Pinpoint the cell where the given text exists, returning its (x, y) midpoint coordinate. 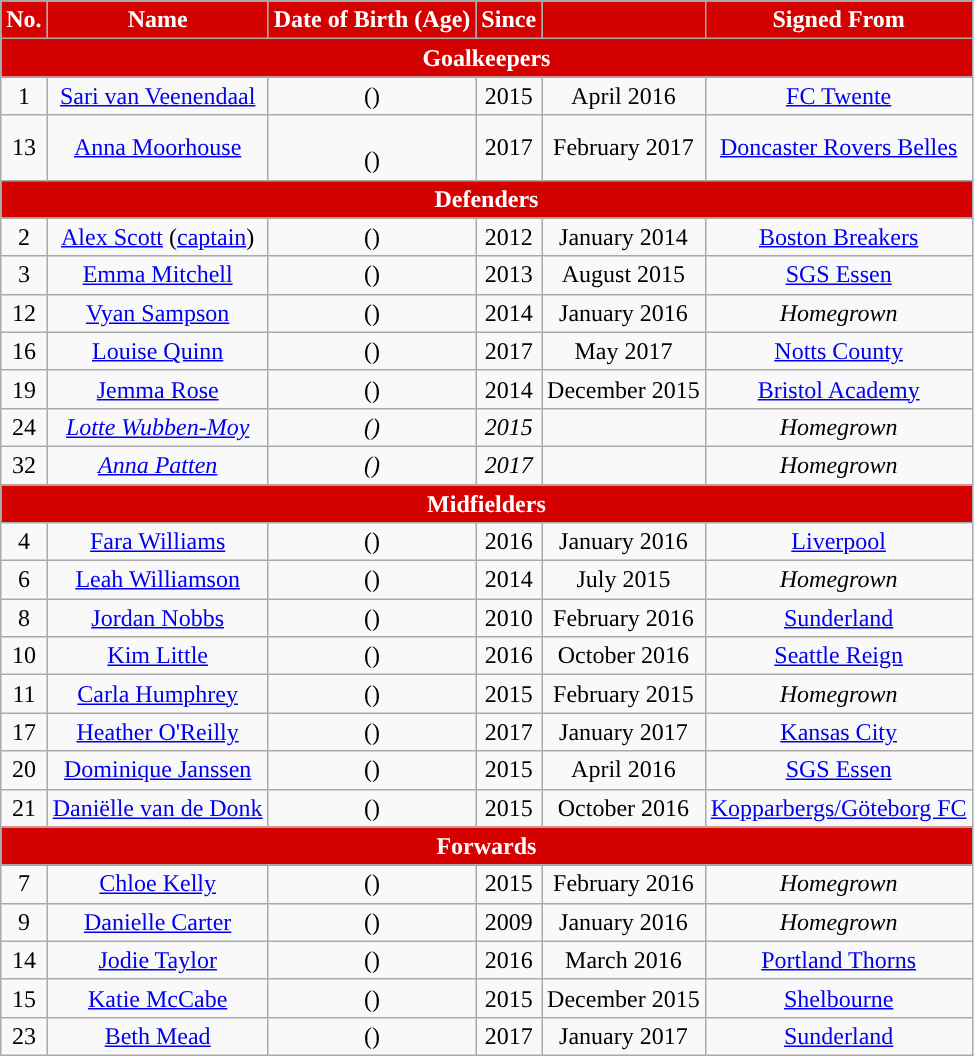
14 (24, 960)
Notts County (838, 351)
Jordan Nobbs (158, 618)
July 2015 (624, 580)
Jodie Taylor (158, 960)
Fara Williams (158, 542)
Heather O'Reilly (158, 732)
21 (24, 808)
15 (24, 998)
Doncaster Rovers Belles (838, 148)
2009 (509, 922)
Goalkeepers (486, 58)
Anna Patten (158, 465)
Kim Little (158, 656)
Signed From (838, 20)
Beth Mead (158, 1036)
19 (24, 389)
23 (24, 1036)
24 (24, 427)
FC Twente (838, 96)
Leah Williamson (158, 580)
11 (24, 694)
Lotte Wubben-Moy (158, 427)
10 (24, 656)
Chloe Kelly (158, 884)
13 (24, 148)
8 (24, 618)
No. (24, 20)
Forwards (486, 846)
Since (509, 20)
Carla Humphrey (158, 694)
January 2014 (624, 237)
17 (24, 732)
Emma Mitchell (158, 275)
Liverpool (838, 542)
Daniëlle van de Donk (158, 808)
7 (24, 884)
Katie McCabe (158, 998)
August 2015 (624, 275)
Kansas City (838, 732)
4 (24, 542)
Dominique Janssen (158, 770)
Sari van Veenendaal (158, 96)
Louise Quinn (158, 351)
32 (24, 465)
Portland Thorns (838, 960)
20 (24, 770)
Shelbourne (838, 998)
2012 (509, 237)
6 (24, 580)
February 2015 (624, 694)
Kopparbergs/Göteborg FC (838, 808)
Alex Scott (captain) (158, 237)
Boston Breakers (838, 237)
Jemma Rose (158, 389)
Seattle Reign (838, 656)
2010 (509, 618)
3 (24, 275)
February 2017 (624, 148)
1 (24, 96)
March 2016 (624, 960)
Name (158, 20)
May 2017 (624, 351)
16 (24, 351)
2 (24, 237)
Bristol Academy (838, 389)
2013 (509, 275)
12 (24, 313)
Vyan Sampson (158, 313)
Anna Moorhouse (158, 148)
Date of Birth (Age) (372, 20)
Danielle Carter (158, 922)
Midfielders (486, 503)
Defenders (486, 199)
9 (24, 922)
